Search for the cell housing the specified text and yield its (x, y) center coordinate. 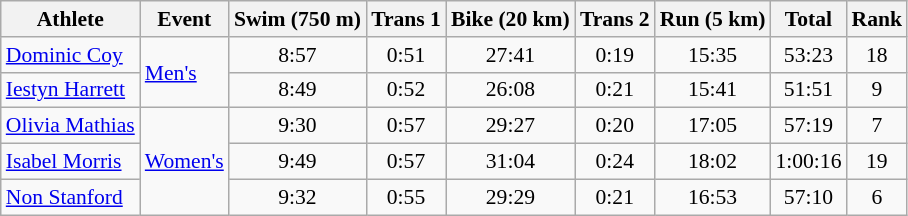
26:08 (510, 90)
8:57 (298, 55)
6 (878, 197)
0:20 (615, 126)
1:00:16 (808, 162)
8:49 (298, 90)
Non Stanford (70, 197)
Men's (184, 72)
18 (878, 55)
Bike (20 km) (510, 19)
Women's (184, 162)
16:53 (713, 197)
0:55 (406, 197)
57:10 (808, 197)
19 (878, 162)
9:49 (298, 162)
0:52 (406, 90)
Trans 2 (615, 19)
Total (808, 19)
0:24 (615, 162)
17:05 (713, 126)
29:29 (510, 197)
27:41 (510, 55)
Olivia Mathias (70, 126)
Event (184, 19)
Iestyn Harrett (70, 90)
53:23 (808, 55)
57:19 (808, 126)
29:27 (510, 126)
7 (878, 126)
Dominic Coy (70, 55)
15:41 (713, 90)
15:35 (713, 55)
0:51 (406, 55)
Isabel Morris (70, 162)
9:32 (298, 197)
Athlete (70, 19)
Swim (750 m) (298, 19)
Rank (878, 19)
31:04 (510, 162)
9:30 (298, 126)
Trans 1 (406, 19)
18:02 (713, 162)
Run (5 km) (713, 19)
51:51 (808, 90)
9 (878, 90)
0:19 (615, 55)
